Extract the (x, y) coordinate from the center of the cell holding the provided text.  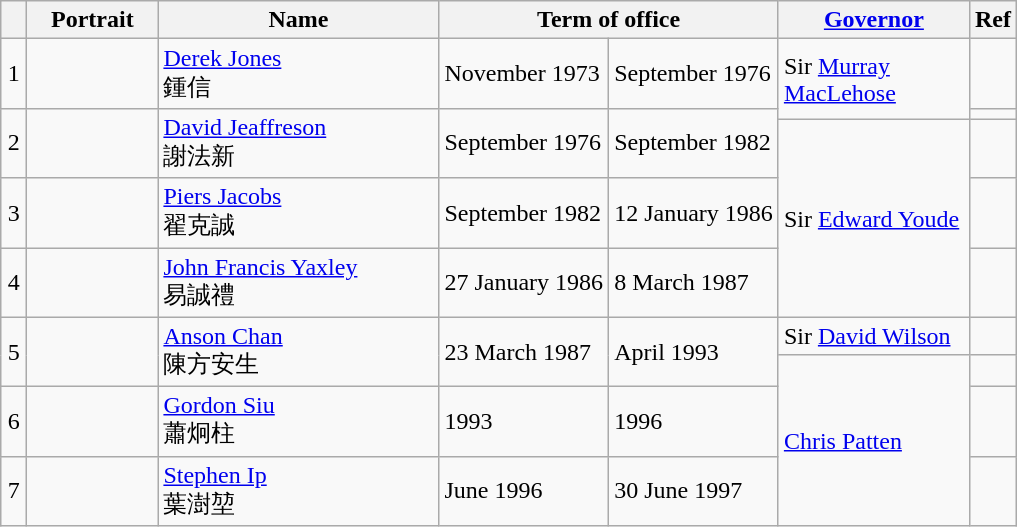
8 March 1987 (694, 283)
John Francis Yaxley易誠禮 (298, 283)
27 January 1986 (524, 283)
Sir David Wilson (874, 336)
June 1996 (524, 491)
November 1973 (524, 74)
Sir Edward Youde (874, 218)
Derek Jones鍾信 (298, 74)
Chris Patten (874, 440)
1 (14, 74)
7 (14, 491)
3 (14, 213)
Ref (992, 20)
April 1993 (694, 352)
6 (14, 422)
Gordon Siu蕭炯柱 (298, 422)
2 (14, 143)
Anson Chan陳方安生 (298, 352)
Term of office (608, 20)
Governor (874, 20)
David Jeaffreson謝法新 (298, 143)
23 March 1987 (524, 352)
12 January 1986 (694, 213)
5 (14, 352)
1993 (524, 422)
4 (14, 283)
Portrait (92, 20)
Name (298, 20)
30 June 1997 (694, 491)
Sir Murray MacLehose (874, 80)
1996 (694, 422)
Stephen Ip葉澍堃 (298, 491)
Piers Jacobs翟克誠 (298, 213)
